Extract the [x, y] coordinate from the center of the cell holding the provided text.  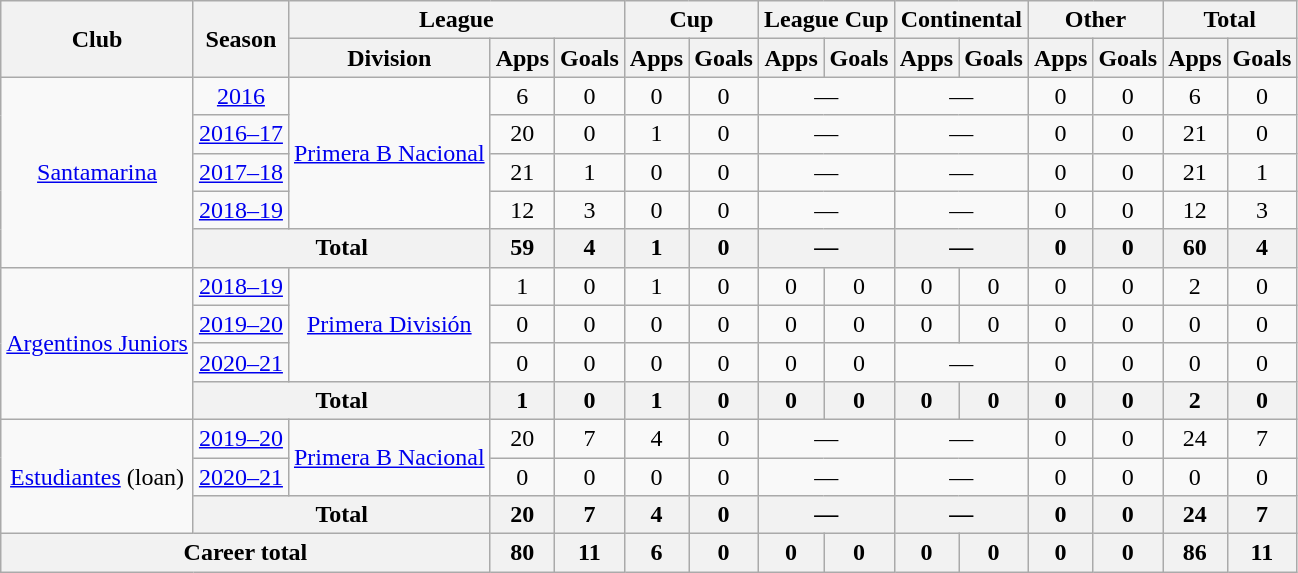
2017–18 [240, 172]
Division [389, 58]
86 [1195, 553]
Santamarina [98, 172]
Other [1095, 20]
League Cup [826, 20]
Continental [961, 20]
Cup [691, 20]
Season [240, 39]
Argentinos Juniors [98, 343]
59 [522, 248]
60 [1195, 248]
2016 [240, 96]
Club [98, 39]
League [456, 20]
80 [522, 553]
Primera División [389, 324]
Estudiantes (loan) [98, 476]
2016–17 [240, 134]
Career total [246, 553]
